Detect which cell encompasses the target text, then output its (X, Y) center coordinate. 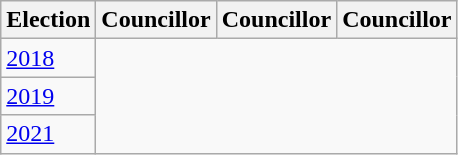
2019 (48, 96)
Election (48, 20)
2021 (48, 134)
2018 (48, 58)
